Pinpoint the cell where the given text exists, returning its (X, Y) midpoint coordinate. 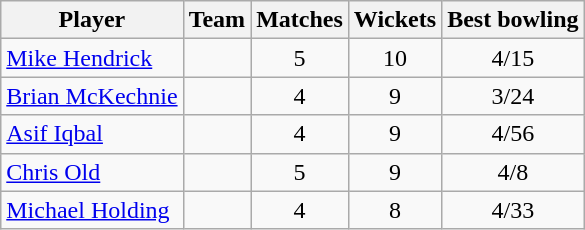
Michael Holding (92, 210)
4/15 (513, 58)
3/24 (513, 96)
Asif Iqbal (92, 134)
10 (394, 58)
Wickets (394, 20)
Brian McKechnie (92, 96)
Chris Old (92, 172)
Player (92, 20)
Matches (300, 20)
4/33 (513, 210)
4/8 (513, 172)
Mike Hendrick (92, 58)
4/56 (513, 134)
8 (394, 210)
Best bowling (513, 20)
Team (217, 20)
